Scan for the cell matching the given text and deliver its [x, y] coordinate at center. 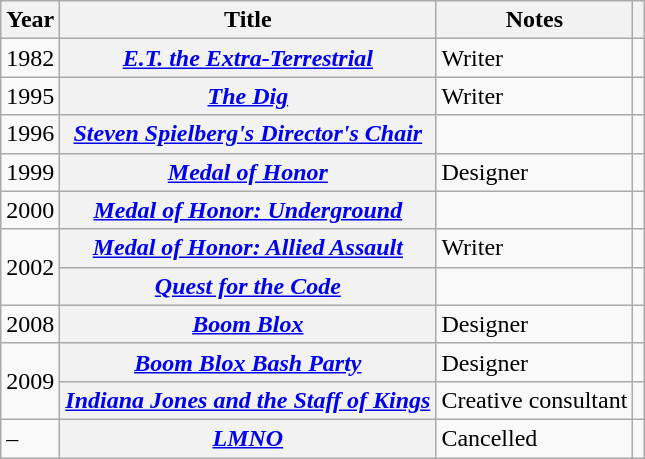
1995 [30, 96]
Boom Blox Bash Party [248, 362]
1999 [30, 172]
Medal of Honor: Underground [248, 210]
Title [248, 20]
2009 [30, 381]
E.T. the Extra-Terrestrial [248, 58]
Medal of Honor: Allied Assault [248, 248]
The Dig [248, 96]
Cancelled [534, 438]
LMNO [248, 438]
1996 [30, 134]
Notes [534, 20]
Indiana Jones and the Staff of Kings [248, 400]
Quest for the Code [248, 286]
2002 [30, 267]
Steven Spielberg's Director's Chair [248, 134]
1982 [30, 58]
2000 [30, 210]
Boom Blox [248, 324]
Creative consultant [534, 400]
– [30, 438]
2008 [30, 324]
Year [30, 20]
Medal of Honor [248, 172]
